Find where the given text appears and provide that cell's center as (x, y) coordinate. 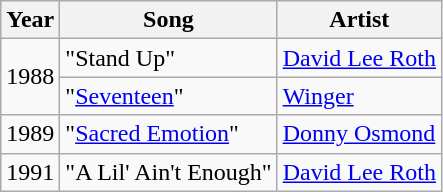
Donny Osmond (359, 134)
1991 (30, 172)
"Seventeen" (168, 96)
1989 (30, 134)
Song (168, 20)
Winger (359, 96)
"Sacred Emotion" (168, 134)
"Stand Up" (168, 58)
Year (30, 20)
Artist (359, 20)
1988 (30, 77)
"A Lil' Ain't Enough" (168, 172)
